Output the [X, Y] coordinate of the center of the cell containing the given text.  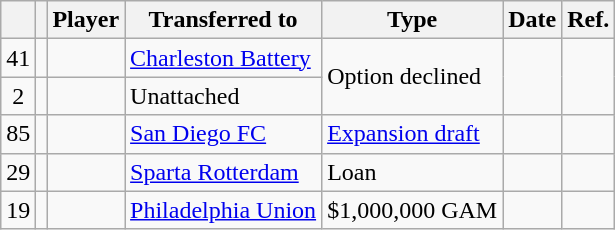
Date [532, 20]
Expansion draft [412, 134]
Type [412, 20]
San Diego FC [224, 134]
85 [18, 134]
Charleston Battery [224, 58]
Loan [412, 172]
Sparta Rotterdam [224, 172]
Option declined [412, 77]
29 [18, 172]
Philadelphia Union [224, 210]
$1,000,000 GAM [412, 210]
2 [18, 96]
Ref. [588, 20]
Player [86, 20]
19 [18, 210]
41 [18, 58]
Transferred to [224, 20]
Unattached [224, 96]
